Pinpoint the cell where the given text exists, returning its (x, y) midpoint coordinate. 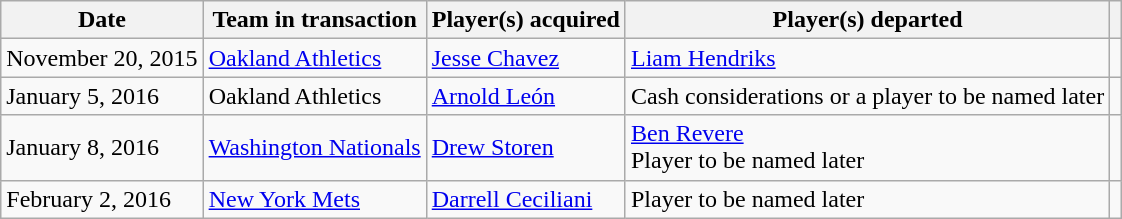
February 2, 2016 (102, 199)
Washington Nationals (314, 148)
Player to be named later (867, 199)
Date (102, 20)
January 5, 2016 (102, 96)
Drew Storen (526, 148)
Jesse Chavez (526, 58)
Arnold León (526, 96)
November 20, 2015 (102, 58)
Player(s) departed (867, 20)
Team in transaction (314, 20)
Player(s) acquired (526, 20)
Darrell Ceciliani (526, 199)
Liam Hendriks (867, 58)
New York Mets (314, 199)
Cash considerations or a player to be named later (867, 96)
Ben ReverePlayer to be named later (867, 148)
January 8, 2016 (102, 148)
